Detect which cell encompasses the target text, then output its [x, y] center coordinate. 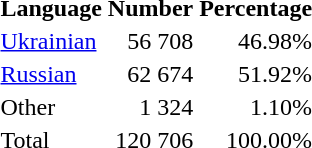
62 674 [150, 74]
56 708 [150, 41]
1 324 [150, 107]
